Determine the [x, y] coordinate at the center of the cell enclosing the given text.  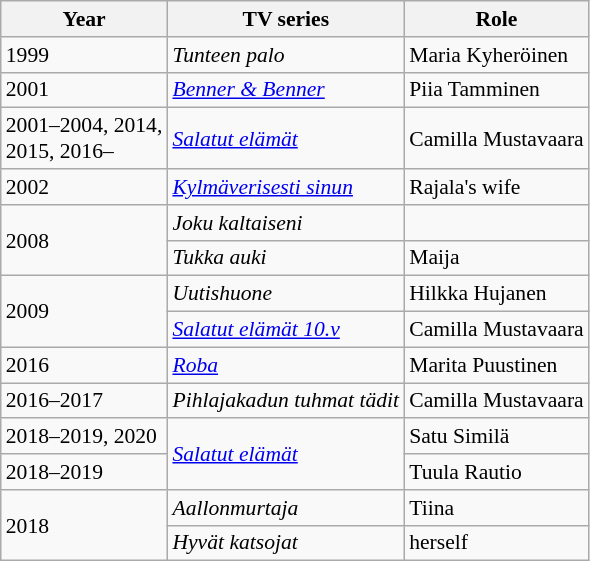
2016 [84, 365]
Satu Similä [496, 437]
Rajala's wife [496, 187]
2018–2019, 2020 [84, 437]
2018–2019 [84, 472]
Tiina [496, 508]
TV series [286, 19]
Maija [496, 258]
2002 [84, 187]
Marita Puustinen [496, 365]
Benner & Benner [286, 90]
Uutishuone [286, 294]
Tunteen palo [286, 55]
Role [496, 19]
1999 [84, 55]
2009 [84, 312]
2016–2017 [84, 401]
Piia Tamminen [496, 90]
herself [496, 543]
Aallonmurtaja [286, 508]
Joku kaltaiseni [286, 223]
Pihlajakadun tuhmat tädit [286, 401]
Hilkka Hujanen [496, 294]
Maria Kyheröinen [496, 55]
Hyvät katsojat [286, 543]
Tukka auki [286, 258]
2001–2004, 2014,2015, 2016– [84, 138]
Kylmäverisesti sinun [286, 187]
2018 [84, 526]
Salatut elämät 10.v [286, 330]
Year [84, 19]
2001 [84, 90]
Tuula Rautio [496, 472]
Roba [286, 365]
2008 [84, 240]
